Determine the [X, Y] coordinate at the center of the cell enclosing the given text.  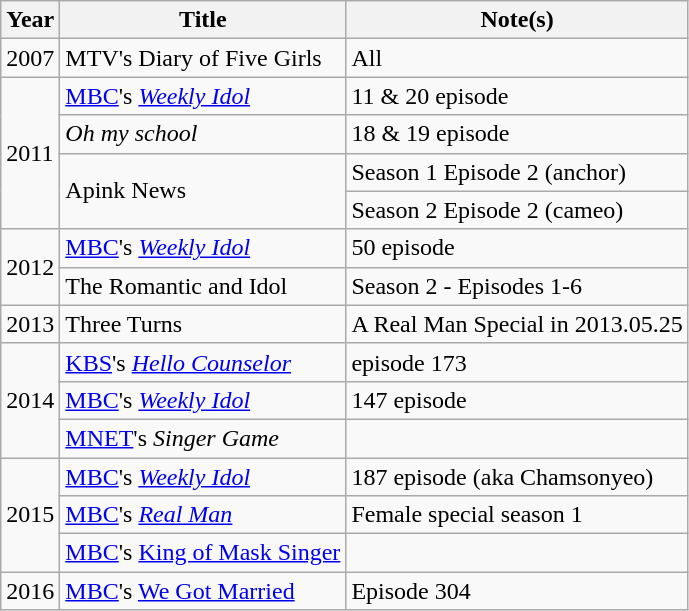
Year [30, 20]
2007 [30, 58]
MTV's Diary of Five Girls [203, 58]
Three Turns [203, 324]
Oh my school [203, 134]
50 episode [517, 248]
A Real Man Special in 2013.05.25 [517, 324]
Episode 304 [517, 591]
Female special season 1 [517, 515]
2013 [30, 324]
2014 [30, 400]
MBC's We Got Married [203, 591]
147 episode [517, 400]
KBS's Hello Counselor [203, 362]
Season 2 Episode 2 (cameo) [517, 210]
MBC's King of Mask Singer [203, 553]
2011 [30, 153]
2015 [30, 515]
Note(s) [517, 20]
Season 1 Episode 2 (anchor) [517, 172]
The Romantic and Idol [203, 286]
Apink News [203, 191]
2012 [30, 267]
2016 [30, 591]
187 episode (aka Chamsonyeo) [517, 477]
Season 2 - Episodes 1-6 [517, 286]
MNET's Singer Game [203, 438]
MBC's Real Man [203, 515]
All [517, 58]
18 & 19 episode [517, 134]
episode 173 [517, 362]
Title [203, 20]
11 & 20 episode [517, 96]
